Capture the cell that displays the provided text and extract its (x, y) central coordinate. 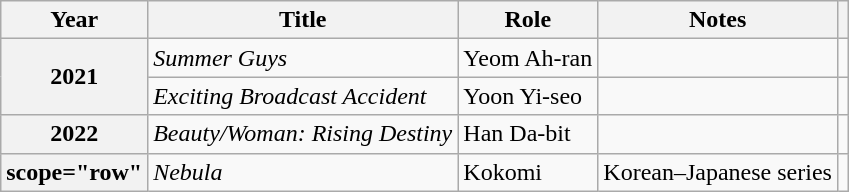
2021 (74, 77)
Role (528, 20)
Nebula (303, 172)
Yoon Yi-seo (528, 96)
Summer Guys (303, 58)
Exciting Broadcast Accident (303, 96)
Yeom Ah-ran (528, 58)
Korean–Japanese series (718, 172)
scope="row" (74, 172)
Notes (718, 20)
Beauty/Woman: Rising Destiny (303, 134)
Han Da-bit (528, 134)
Kokomi (528, 172)
2022 (74, 134)
Year (74, 20)
Title (303, 20)
